Scan for the cell matching the given text and deliver its [X, Y] coordinate at center. 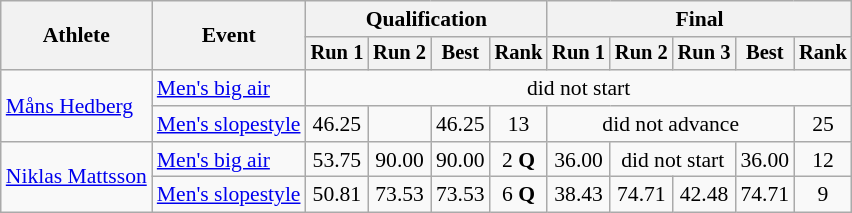
6 Q [519, 195]
Qualification [427, 19]
Run 3 [704, 54]
42.48 [704, 195]
50.81 [338, 195]
12 [823, 160]
53.75 [338, 160]
Niklas Mattsson [76, 178]
25 [823, 124]
Athlete [76, 36]
38.43 [578, 195]
13 [519, 124]
2 Q [519, 160]
9 [823, 195]
Final [699, 19]
did not advance [670, 124]
Event [229, 36]
Måns Hedberg [76, 106]
